Extract the (x, y) coordinate from the center of the cell holding the provided text.  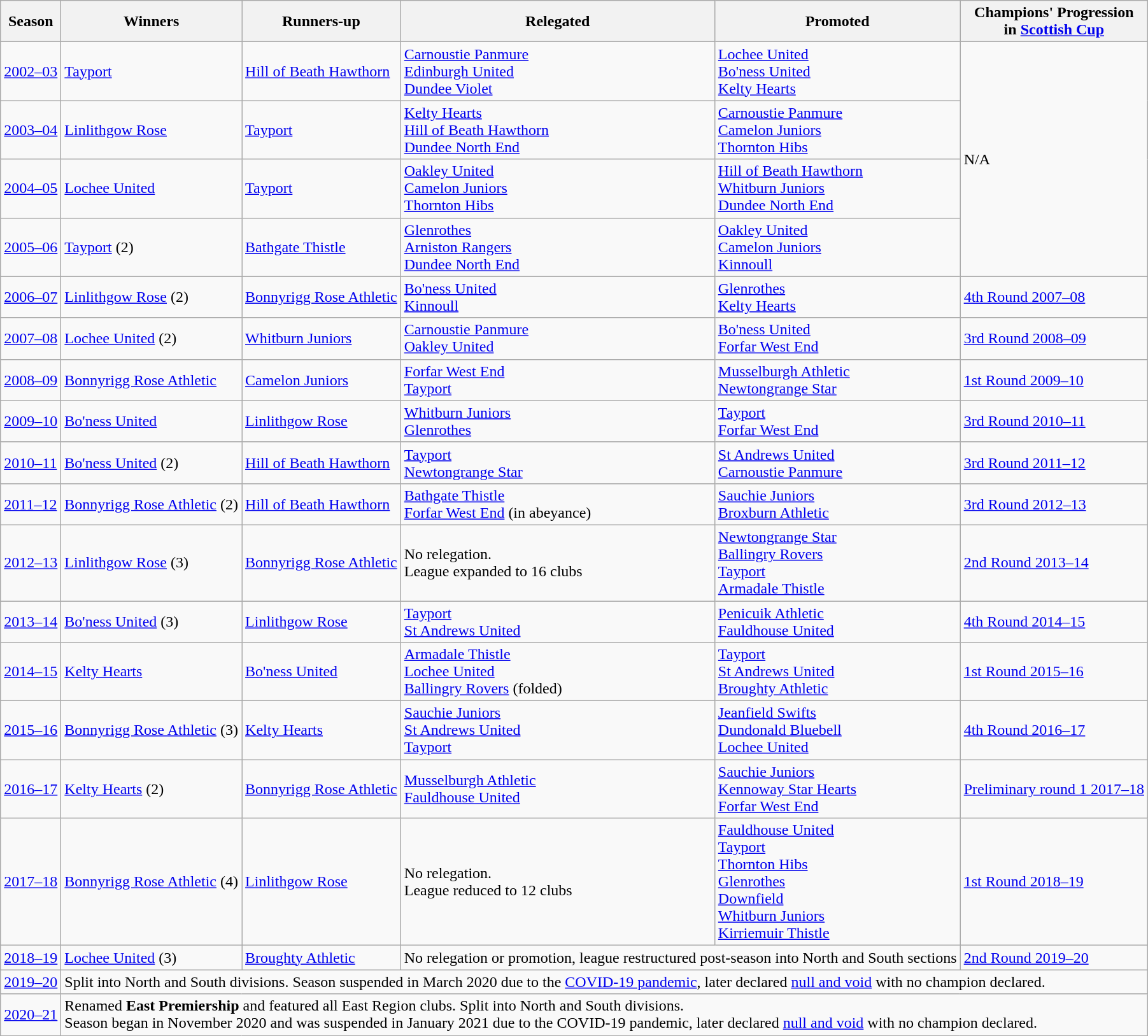
Bo'ness UnitedKinnoull (558, 297)
Bonnyrigg Rose Athletic (3) (152, 730)
2017–18 (31, 882)
No relegation.League expanded to 16 clubs (558, 563)
2011–12 (31, 504)
2006–07 (31, 297)
2nd Round 2019–20 (1054, 958)
GlenrothesKelty Hearts (837, 297)
No relegation or promotion, league restructured post-season into North and South sections (680, 958)
Forfar West EndTayport (558, 380)
3rd Round 2010–11 (1054, 422)
TayportForfar West End (837, 422)
2002–03 (31, 71)
Season (31, 22)
St Andrews UnitedCarnoustie Panmure (837, 462)
Carnoustie PanmureOakley United (558, 339)
2014–15 (31, 672)
Kelty Hearts (2) (152, 789)
2nd Round 2013–14 (1054, 563)
Bathgate ThistleForfar West End (in abeyance) (558, 504)
Bo'ness United (2) (152, 462)
2009–10 (31, 422)
Musselburgh AthleticFauldhouse United (558, 789)
Fauldhouse UnitedTayportThornton HibsGlenrothesDownfieldWhitburn JuniorsKirriemuir Thistle (837, 882)
Bonnyrigg Rose Athletic (4) (152, 882)
1st Round 2018–19 (1054, 882)
2019–20 (31, 982)
4th Round 2016–17 (1054, 730)
Tayport (2) (152, 247)
2018–19 (31, 958)
Hill of Beath HawthornWhitburn JuniorsDundee North End (837, 188)
2008–09 (31, 380)
2003–04 (31, 130)
Newtongrange StarBallingry RoversTayportArmadale Thistle (837, 563)
1st Round 2015–16 (1054, 672)
3rd Round 2008–09 (1054, 339)
Linlithgow Rose (2) (152, 297)
Camelon Juniors (322, 380)
Whitburn JuniorsGlenrothes (558, 422)
2020–21 (31, 1015)
Lochee United (2) (152, 339)
2016–17 (31, 789)
N/A (1054, 159)
Kelty HeartsHill of Beath HawthornDundee North End (558, 130)
TayportSt Andrews UnitedBroughty Athletic (837, 672)
No relegation.League reduced to 12 clubs (558, 882)
2013–14 (31, 621)
Lochee United (152, 188)
Musselburgh AthleticNewtongrange Star (837, 380)
3rd Round 2011–12 (1054, 462)
2010–11 (31, 462)
Oakley UnitedCamelon JuniorsKinnoull (837, 247)
Jeanfield SwiftsDundonald BluebellLochee United (837, 730)
Lochee UnitedBo'ness UnitedKelty Hearts (837, 71)
2004–05 (31, 188)
Whitburn Juniors (322, 339)
Promoted (837, 22)
TayportSt Andrews United (558, 621)
2015–16 (31, 730)
Broughty Athletic (322, 958)
Lochee United (3) (152, 958)
Preliminary round 1 2017–18 (1054, 789)
Bo'ness UnitedForfar West End (837, 339)
3rd Round 2012–13 (1054, 504)
GlenrothesArniston RangersDundee North End (558, 247)
Sauchie JuniorsKennoway Star HeartsForfar West End (837, 789)
4th Round 2007–08 (1054, 297)
Penicuik AthleticFauldhouse United (837, 621)
4th Round 2014–15 (1054, 621)
2012–13 (31, 563)
Sauchie JuniorsBroxburn Athletic (837, 504)
Bonnyrigg Rose Athletic (2) (152, 504)
Oakley UnitedCamelon JuniorsThornton Hibs (558, 188)
2007–08 (31, 339)
Linlithgow Rose (3) (152, 563)
Sauchie JuniorsSt Andrews UnitedTayport (558, 730)
2005–06 (31, 247)
Carnoustie PanmureEdinburgh UnitedDundee Violet (558, 71)
Runners-up (322, 22)
TayportNewtongrange Star (558, 462)
Bo'ness United (3) (152, 621)
Carnoustie PanmureCamelon JuniorsThornton Hibs (837, 130)
Champions' Progressionin Scottish Cup (1054, 22)
Armadale ThistleLochee UnitedBallingry Rovers (folded) (558, 672)
Relegated (558, 22)
1st Round 2009–10 (1054, 380)
Winners (152, 22)
Bathgate Thistle (322, 247)
